For the text-containing cell, return its midpoint in [X, Y] coordinate format. 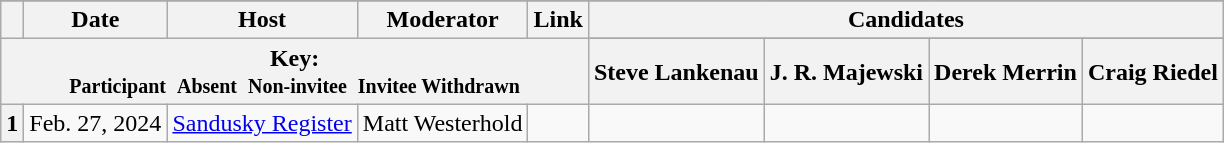
Key: Participant Absent Non-invitee Invitee Withdrawn [295, 72]
Derek Merrin [1006, 72]
Steve Lankenau [676, 72]
Date [96, 20]
Feb. 27, 2024 [96, 123]
1 [12, 123]
J. R. Majewski [846, 72]
Moderator [442, 20]
Host [262, 20]
Link [558, 20]
Sandusky Register [262, 123]
Craig Riedel [1152, 72]
Candidates [906, 20]
Matt Westerhold [442, 123]
